Provide the [x, y] coordinate of the cell's center where the given text is located.  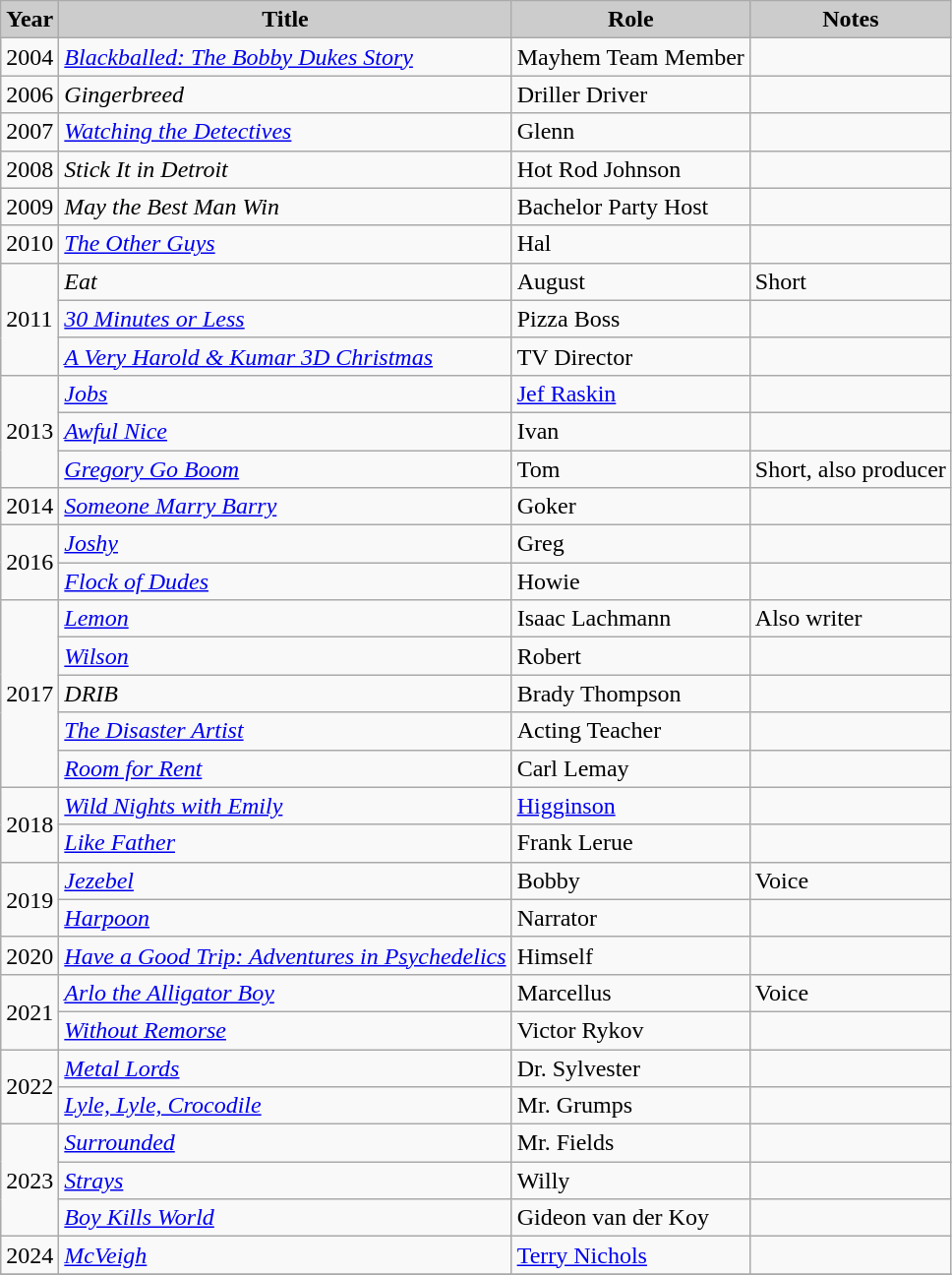
2020 [30, 955]
Bachelor Party Host [630, 207]
Blackballed: The Bobby Dukes Story [285, 57]
Boy Kills World [285, 1218]
TV Director [630, 356]
Strays [285, 1181]
Jobs [285, 394]
2008 [30, 169]
Gregory Go Boom [285, 469]
Hot Rod Johnson [630, 169]
Isaac Lachmann [630, 619]
Flock of Dudes [285, 581]
2016 [30, 563]
Without Remorse [285, 1030]
Watching the Detectives [285, 132]
Title [285, 20]
Awful Nice [285, 431]
2007 [30, 132]
30 Minutes or Less [285, 319]
Himself [630, 955]
Gideon van der Koy [630, 1218]
Driller Driver [630, 94]
The Disaster Artist [285, 731]
McVeigh [285, 1255]
Goker [630, 507]
Eat [285, 281]
Have a Good Trip: Adventures in Psychedelics [285, 955]
2006 [30, 94]
Mayhem Team Member [630, 57]
Bobby [630, 880]
2017 [30, 694]
Joshy [285, 544]
Pizza Boss [630, 319]
Marcellus [630, 993]
Dr. Sylvester [630, 1067]
2021 [30, 1011]
2013 [30, 431]
Stick It in Detroit [285, 169]
Mr. Grumps [630, 1106]
2009 [30, 207]
Also writer [850, 619]
Lemon [285, 619]
2014 [30, 507]
Room for Rent [285, 768]
2022 [30, 1086]
May the Best Man Win [285, 207]
2019 [30, 899]
Carl Lemay [630, 768]
2010 [30, 244]
Victor Rykov [630, 1030]
Willy [630, 1181]
Higginson [630, 806]
Short, also producer [850, 469]
Lyle, Lyle, Crocodile [285, 1106]
Hal [630, 244]
Role [630, 20]
Frank Lerue [630, 843]
2004 [30, 57]
Harpoon [285, 918]
Year [30, 20]
Terry Nichols [630, 1255]
Brady Thompson [630, 694]
2018 [30, 824]
Surrounded [285, 1143]
Metal Lords [285, 1067]
Someone Marry Barry [285, 507]
Arlo the Alligator Boy [285, 993]
Short [850, 281]
Acting Teacher [630, 731]
Ivan [630, 431]
Tom [630, 469]
DRIB [285, 694]
Wild Nights with Emily [285, 806]
2024 [30, 1255]
Mr. Fields [630, 1143]
Gingerbreed [285, 94]
Greg [630, 544]
2023 [30, 1181]
2011 [30, 319]
Jezebel [285, 880]
August [630, 281]
Jef Raskin [630, 394]
Glenn [630, 132]
Wilson [285, 656]
Howie [630, 581]
Like Father [285, 843]
A Very Harold & Kumar 3D Christmas [285, 356]
Narrator [630, 918]
Robert [630, 656]
The Other Guys [285, 244]
Notes [850, 20]
